Search for the cell housing the specified text and yield its (x, y) center coordinate. 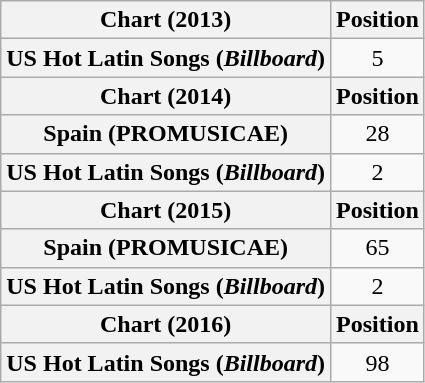
65 (378, 248)
98 (378, 362)
Chart (2015) (166, 210)
Chart (2014) (166, 96)
Chart (2016) (166, 324)
5 (378, 58)
Chart (2013) (166, 20)
28 (378, 134)
